Return the (x, y) coordinate for the center point of the cell that contains the specified text.  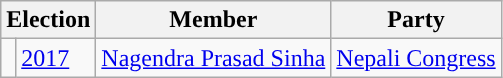
2017 (56, 58)
Party (416, 20)
Nepali Congress (416, 58)
Member (214, 20)
Election (48, 20)
Nagendra Prasad Sinha (214, 58)
